Output the [x, y] coordinate of the center of the cell containing the given text.  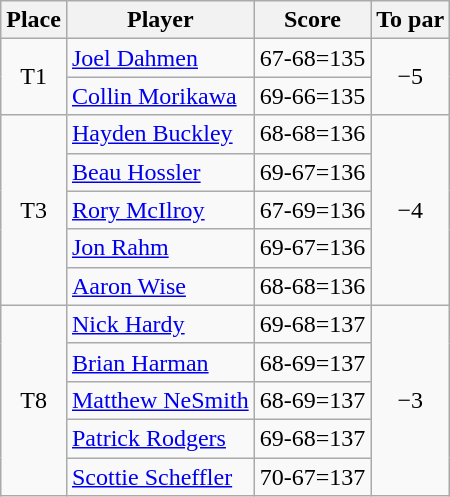
Nick Hardy [160, 324]
Joel Dahmen [160, 58]
67-69=136 [312, 210]
Aaron Wise [160, 286]
T3 [34, 210]
Player [160, 20]
Jon Rahm [160, 248]
Matthew NeSmith [160, 400]
−3 [410, 400]
Score [312, 20]
−5 [410, 77]
To par [410, 20]
Place [34, 20]
Brian Harman [160, 362]
Scottie Scheffler [160, 477]
67-68=135 [312, 58]
Beau Hossler [160, 172]
70-67=137 [312, 477]
T1 [34, 77]
−4 [410, 210]
Hayden Buckley [160, 134]
Rory McIlroy [160, 210]
69-66=135 [312, 96]
Collin Morikawa [160, 96]
T8 [34, 400]
Patrick Rodgers [160, 438]
